Search for the cell housing the specified text and yield its [x, y] center coordinate. 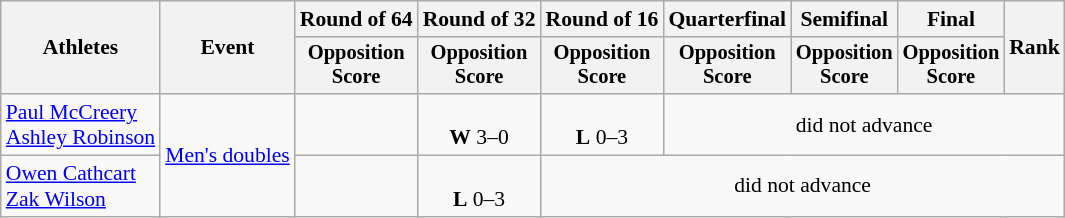
Athletes [80, 48]
Men's doubles [228, 155]
Round of 16 [602, 19]
Owen CathcartZak Wilson [80, 186]
Paul McCreeryAshley Robinson [80, 124]
Final [952, 19]
Event [228, 48]
Rank [1034, 48]
Quarterfinal [727, 19]
Round of 32 [480, 19]
W 3–0 [480, 124]
Semifinal [844, 19]
Round of 64 [356, 19]
